Scan for the cell matching the given text and deliver its (x, y) coordinate at center. 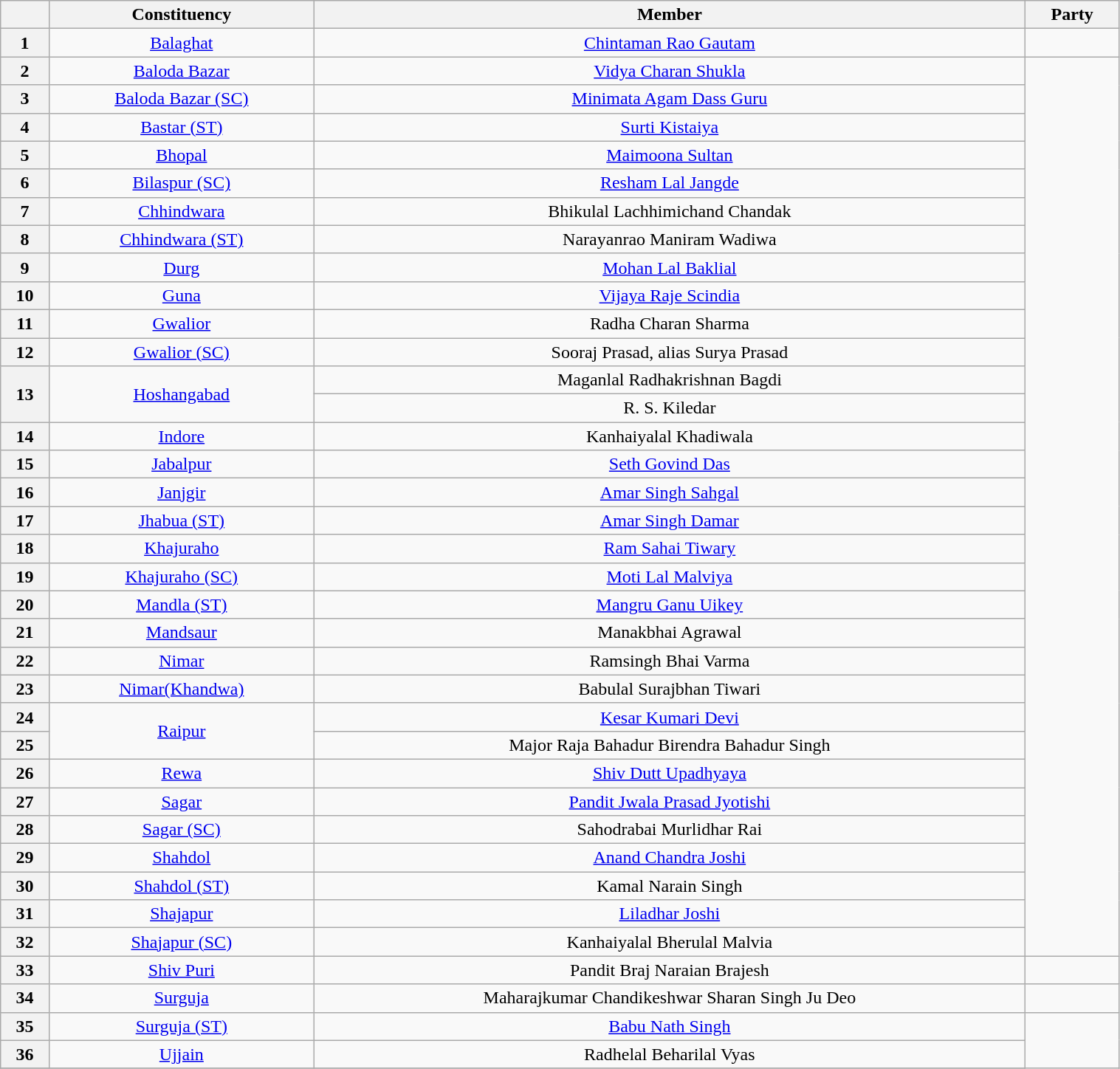
Balaghat (182, 43)
27 (25, 801)
Khajuraho (182, 549)
Shiv Puri (182, 970)
18 (25, 549)
32 (25, 942)
29 (25, 858)
Bastar (ST) (182, 127)
Kesar Kumari Devi (669, 717)
14 (25, 436)
25 (25, 745)
Indore (182, 436)
Chhindwara (182, 211)
15 (25, 464)
Surguja (ST) (182, 1026)
Anand Chandra Joshi (669, 858)
Maganlal Radhakrishnan Bagdi (669, 380)
Shajapur (SC) (182, 942)
5 (25, 155)
Liladhar Joshi (669, 914)
16 (25, 492)
21 (25, 633)
Minimata Agam Dass Guru (669, 99)
Babu Nath Singh (669, 1026)
34 (25, 998)
Constituency (182, 15)
Mandsaur (182, 633)
Shahdol (ST) (182, 886)
19 (25, 577)
Moti Lal Malviya (669, 577)
17 (25, 520)
Mangru Ganu Uikey (669, 605)
1 (25, 43)
Ramsingh Bhai Varma (669, 661)
Vidya Charan Shukla (669, 71)
36 (25, 1054)
31 (25, 914)
Manakbhai Agrawal (669, 633)
Party (1072, 15)
20 (25, 605)
26 (25, 773)
Radhelal Beharilal Vyas (669, 1054)
Guna (182, 295)
4 (25, 127)
Rewa (182, 773)
Khajuraho (SC) (182, 577)
Gwalior (182, 323)
Surguja (182, 998)
13 (25, 394)
23 (25, 689)
Shahdol (182, 858)
Nimar (182, 661)
Bilaspur (SC) (182, 183)
Member (669, 15)
6 (25, 183)
Baloda Bazar (182, 71)
Kanhaiyalal Khadiwala (669, 436)
10 (25, 295)
Bhikulal Lachhimichand Chandak (669, 211)
12 (25, 352)
Shiv Dutt Upadhyaya (669, 773)
Sagar (182, 801)
Vijaya Raje Scindia (669, 295)
22 (25, 661)
7 (25, 211)
Pandit Jwala Prasad Jyotishi (669, 801)
Narayanrao Maniram Wadiwa (669, 239)
Maimoona Sultan (669, 155)
Amar Singh Damar (669, 520)
Sagar (SC) (182, 830)
8 (25, 239)
Raipur (182, 731)
28 (25, 830)
Sooraj Prasad, alias Surya Prasad (669, 352)
Ram Sahai Tiwary (669, 549)
Major Raja Bahadur Birendra Bahadur Singh (669, 745)
30 (25, 886)
Kamal Narain Singh (669, 886)
Mohan Lal Baklial (669, 267)
Pandit Braj Naraian Brajesh (669, 970)
3 (25, 99)
Seth Govind Das (669, 464)
35 (25, 1026)
Mandla (ST) (182, 605)
Radha Charan Sharma (669, 323)
Durg (182, 267)
Shajapur (182, 914)
Ujjain (182, 1054)
Janjgir (182, 492)
Baloda Bazar (SC) (182, 99)
9 (25, 267)
Jhabua (ST) (182, 520)
Maharajkumar Chandikeshwar Sharan Singh Ju Deo (669, 998)
11 (25, 323)
Surti Kistaiya (669, 127)
2 (25, 71)
Jabalpur (182, 464)
Chintaman Rao Gautam (669, 43)
Babulal Surajbhan Tiwari (669, 689)
Kanhaiyalal Bherulal Malvia (669, 942)
24 (25, 717)
Chhindwara (ST) (182, 239)
Bhopal (182, 155)
Resham Lal Jangde (669, 183)
Sahodrabai Murlidhar Rai (669, 830)
33 (25, 970)
Amar Singh Sahgal (669, 492)
Hoshangabad (182, 394)
Gwalior (SC) (182, 352)
Nimar(Khandwa) (182, 689)
R. S. Kiledar (669, 408)
